Output the (X, Y) coordinate of the center of the cell containing the given text.  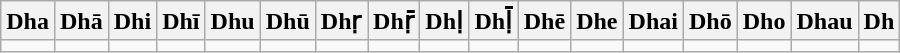
Dhḹ (494, 21)
Dhē (544, 21)
Dha (28, 21)
Dhai (653, 21)
Dhau (824, 21)
Dh (879, 21)
Dhō (710, 21)
Dhi (132, 21)
Dhū (288, 21)
Dhe (597, 21)
Dhī (181, 21)
Dho (764, 21)
Dhḷ (444, 21)
Dhu (232, 21)
Dhṝ (394, 21)
Dhā (81, 21)
Dhṛ (341, 21)
